Scan for the cell matching the given text and deliver its (X, Y) coordinate at center. 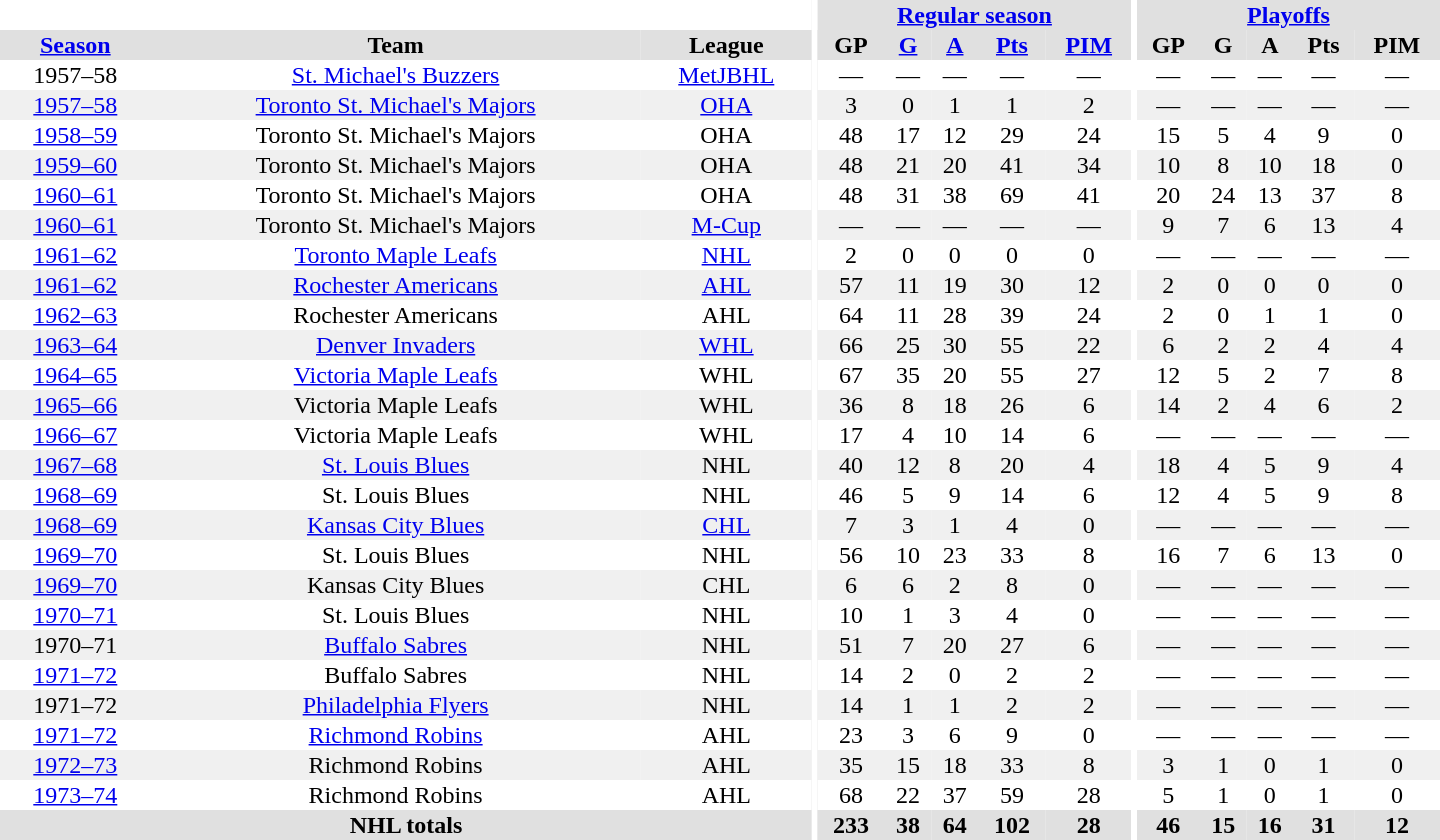
68 (851, 795)
29 (1012, 135)
Denver Invaders (396, 345)
Playoffs (1288, 15)
1973–74 (76, 795)
Team (396, 45)
34 (1089, 165)
1972–73 (76, 765)
56 (851, 555)
21 (908, 165)
NHL totals (406, 825)
36 (851, 405)
19 (954, 285)
1959–60 (76, 165)
57 (851, 285)
69 (1012, 195)
1966–67 (76, 435)
51 (851, 645)
Philadelphia Flyers (396, 705)
1967–68 (76, 465)
26 (1012, 405)
Season (76, 45)
1964–65 (76, 375)
25 (908, 345)
1965–66 (76, 405)
League (726, 45)
66 (851, 345)
1963–64 (76, 345)
Toronto Maple Leafs (396, 255)
St. Michael's Buzzers (396, 75)
39 (1012, 315)
MetJBHL (726, 75)
1962–63 (76, 315)
M-Cup (726, 225)
67 (851, 375)
59 (1012, 795)
233 (851, 825)
102 (1012, 825)
1958–59 (76, 135)
Regular season (974, 15)
40 (851, 465)
